Find where the given text appears and provide that cell's center as [x, y] coordinate. 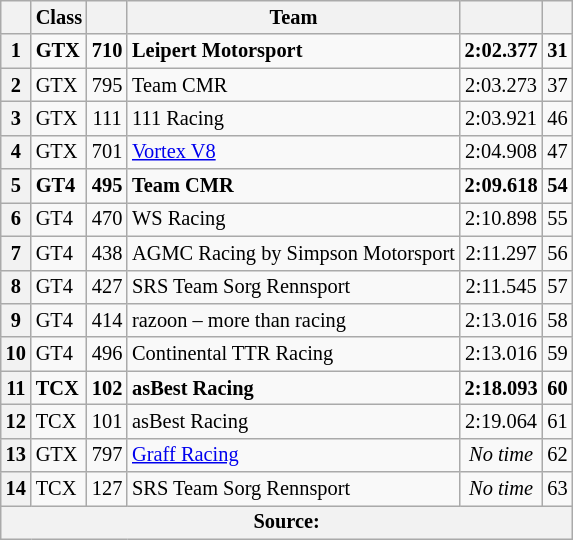
2:02.377 [502, 51]
2:19.064 [502, 421]
1 [16, 51]
Leipert Motorsport [294, 51]
2:18.093 [502, 388]
60 [557, 388]
Graff Racing [294, 455]
710 [107, 51]
Team [294, 17]
495 [107, 186]
AGMC Racing by Simpson Motorsport [294, 253]
127 [107, 489]
54 [557, 186]
14 [16, 489]
4 [16, 152]
6 [16, 219]
62 [557, 455]
5 [16, 186]
2:04.908 [502, 152]
Class [59, 17]
46 [557, 118]
10 [16, 354]
111 [107, 118]
Source: [287, 522]
438 [107, 253]
Vortex V8 [294, 152]
2:03.921 [502, 118]
414 [107, 320]
496 [107, 354]
8 [16, 287]
47 [557, 152]
61 [557, 421]
111 Racing [294, 118]
701 [107, 152]
101 [107, 421]
797 [107, 455]
56 [557, 253]
3 [16, 118]
2:09.618 [502, 186]
12 [16, 421]
37 [557, 85]
Continental TTR Racing [294, 354]
2:03.273 [502, 85]
102 [107, 388]
13 [16, 455]
63 [557, 489]
31 [557, 51]
795 [107, 85]
2 [16, 85]
470 [107, 219]
razoon – more than racing [294, 320]
57 [557, 287]
2:11.545 [502, 287]
427 [107, 287]
59 [557, 354]
55 [557, 219]
9 [16, 320]
WS Racing [294, 219]
11 [16, 388]
7 [16, 253]
58 [557, 320]
2:10.898 [502, 219]
2:11.297 [502, 253]
